Pinpoint the cell where the given text exists, returning its (x, y) midpoint coordinate. 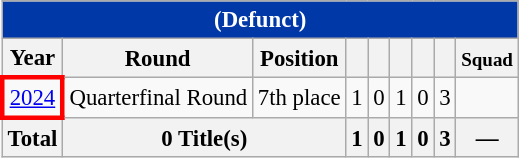
— (487, 138)
Total (32, 138)
7th place (300, 98)
Quarterfinal Round (158, 98)
Round (158, 58)
Squad (487, 58)
2024 (32, 98)
Position (300, 58)
Year (32, 58)
0 Title(s) (204, 138)
(Defunct) (260, 20)
